Return the (X, Y) coordinate for the center point of the cell that contains the specified text.  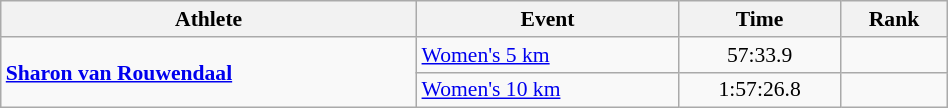
1:57:26.8 (759, 90)
Women's 10 km (548, 90)
Event (548, 19)
Time (759, 19)
Rank (894, 19)
Women's 5 km (548, 55)
Athlete (209, 19)
Sharon van Rouwendaal (209, 72)
57:33.9 (759, 55)
